Return [x, y] of the center of cell containing provided text 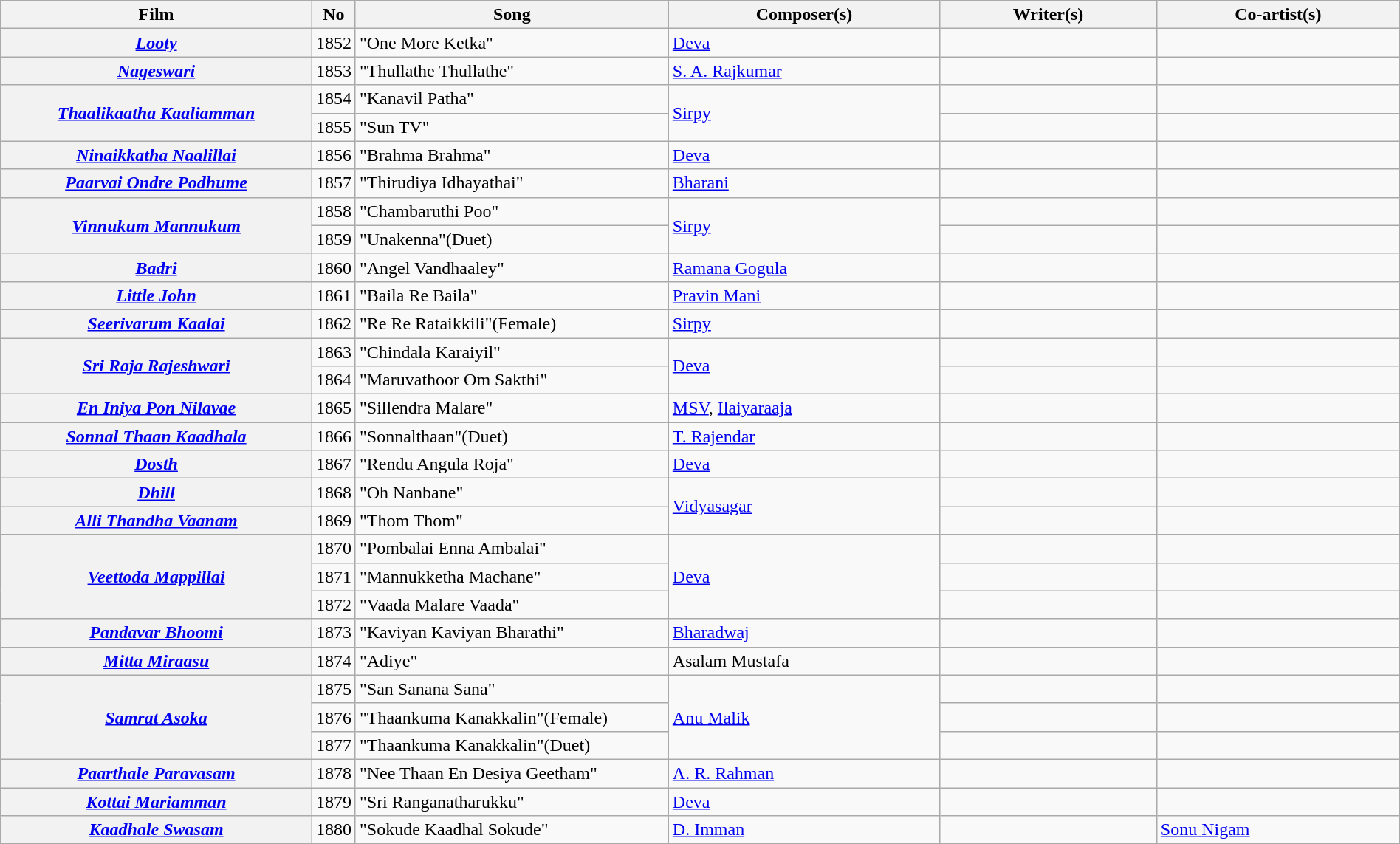
1873 [334, 633]
No [334, 15]
"Sun TV" [512, 127]
1861 [334, 295]
"Unakenna"(Duet) [512, 239]
D. Imman [803, 830]
"Sokude Kaadhal Sokude" [512, 830]
1860 [334, 267]
"San Sanana Sana" [512, 689]
1854 [334, 99]
"Chindala Karaiyil" [512, 352]
Song [512, 15]
Anu Malik [803, 717]
1859 [334, 239]
Nageswari [157, 71]
1875 [334, 689]
1862 [334, 323]
"Kaviyan Kaviyan Bharathi" [512, 633]
"Thirudiya Idhayathai" [512, 183]
Looty [157, 43]
MSV, Ilaiyaraaja [803, 408]
1866 [334, 436]
Thaalikaatha Kaaliamman [157, 113]
1877 [334, 745]
1871 [334, 577]
"Thom Thom" [512, 521]
"Adiye" [512, 661]
1852 [334, 43]
S. A. Rajkumar [803, 71]
Alli Thandha Vaanam [157, 521]
"Vaada Malare Vaada" [512, 605]
1867 [334, 464]
"Thaankuma Kanakkalin"(Female) [512, 717]
"One More Ketka" [512, 43]
Paarthale Paravasam [157, 773]
Bharadwaj [803, 633]
"Baila Re Baila" [512, 295]
1880 [334, 830]
Film [157, 15]
1878 [334, 773]
Pravin Mani [803, 295]
Writer(s) [1049, 15]
Ramana Gogula [803, 267]
Kottai Mariamman [157, 801]
Sri Raja Rajeshwari [157, 366]
"Sonnalthaan"(Duet) [512, 436]
Co-artist(s) [1277, 15]
1857 [334, 183]
T. Rajendar [803, 436]
1870 [334, 549]
Mitta Miraasu [157, 661]
"Re Re Rataikkili"(Female) [512, 323]
Dhill [157, 493]
Dosth [157, 464]
1869 [334, 521]
1864 [334, 380]
"Nee Thaan En Desiya Geetham" [512, 773]
1863 [334, 352]
1876 [334, 717]
"Rendu Angula Roja" [512, 464]
"Mannukketha Machane" [512, 577]
"Pombalai Enna Ambalai" [512, 549]
"Chambaruthi Poo" [512, 211]
"Thaankuma Kanakkalin"(Duet) [512, 745]
1858 [334, 211]
1874 [334, 661]
Kaadhale Swasam [157, 830]
"Angel Vandhaaley" [512, 267]
Ninaikkatha Naalillai [157, 155]
"Maruvathoor Om Sakthi" [512, 380]
"Sillendra Malare" [512, 408]
Badri [157, 267]
A. R. Rahman [803, 773]
"Oh Nanbane" [512, 493]
Paarvai Ondre Podhume [157, 183]
1865 [334, 408]
Vinnukum Mannukum [157, 225]
"Kanavil Patha" [512, 99]
Veettoda Mappillai [157, 577]
1872 [334, 605]
Composer(s) [803, 15]
Asalam Mustafa [803, 661]
"Sri Ranganatharukku" [512, 801]
1855 [334, 127]
Sonnal Thaan Kaadhala [157, 436]
Vidyasagar [803, 507]
Bharani [803, 183]
En Iniya Pon Nilavae [157, 408]
Samrat Asoka [157, 717]
1856 [334, 155]
"Brahma Brahma" [512, 155]
1879 [334, 801]
"Thullathe Thullathe" [512, 71]
Little John [157, 295]
Seerivarum Kaalai [157, 323]
1853 [334, 71]
Sonu Nigam [1277, 830]
1868 [334, 493]
Pandavar Bhoomi [157, 633]
